For the text-containing cell, return its midpoint in [x, y] coordinate format. 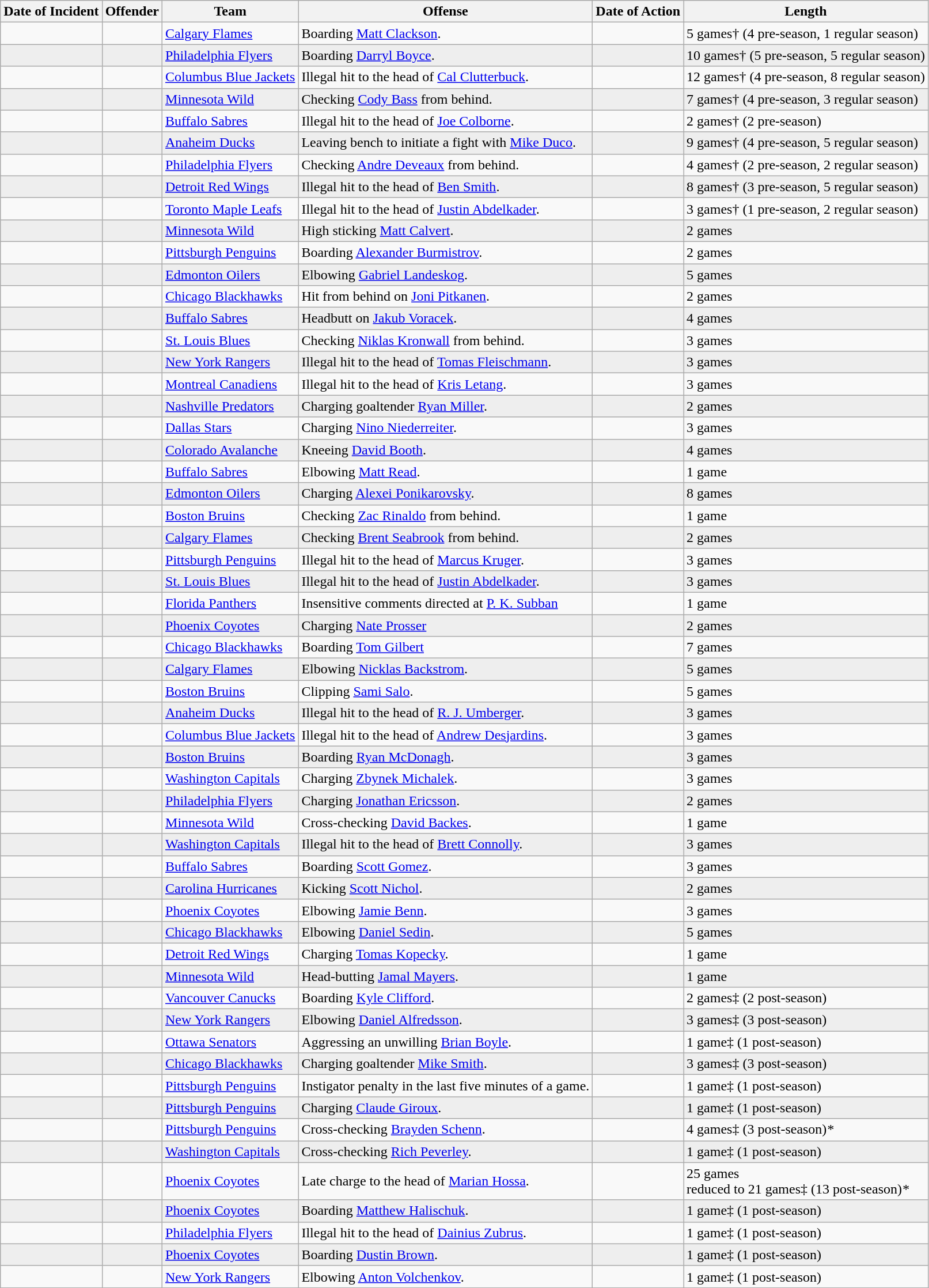
Cross-checking Rich Peverley. [446, 1151]
Leaving bench to initiate a fight with Mike Duco. [446, 143]
Boarding Scott Gomez. [446, 866]
Offender [132, 12]
Date of Action [638, 12]
9 games† (4 pre-season, 5 regular season) [806, 143]
3 games† (1 pre-season, 2 regular season) [806, 209]
4 games‡ (3 post-season)* [806, 1130]
Boarding Alexander Burmistrov. [446, 252]
Illegal hit to the head of Dainius Zubrus. [446, 1233]
Charging Alexei Ponikarovsky. [446, 494]
Illegal hit to the head of Kris Letang. [446, 384]
Cross-checking Brayden Schenn. [446, 1130]
7 games† (4 pre-season, 3 regular season) [806, 99]
Elbowing Matt Read. [446, 472]
Nashville Predators [230, 406]
Illegal hit to the head of Tomas Fleischmann. [446, 362]
Instigator penalty in the last five minutes of a game. [446, 1086]
4 games† (2 pre-season, 2 regular season) [806, 165]
Illegal hit to the head of R. J. Umberger. [446, 713]
Headbutt on Jakub Voracek. [446, 319]
Elbowing Daniel Alfredsson. [446, 1020]
Boarding Kyle Clifford. [446, 998]
Aggressing an unwilling Brian Boyle. [446, 1042]
Clipping Sami Salo. [446, 691]
Illegal hit to the head of Joe Colborne. [446, 121]
Charging Zbynek Michalek. [446, 779]
Checking Cody Bass from behind. [446, 99]
Illegal hit to the head of Cal Clutterbuck. [446, 77]
Cross-checking David Backes. [446, 823]
Charging goaltender Mike Smith. [446, 1064]
7 games [806, 647]
25 games reduced to 21 games‡ (13 post-season)* [806, 1181]
Checking Andre Deveaux from behind. [446, 165]
Date of Incident [51, 12]
Boarding Darryl Boyce. [446, 55]
Late charge to the head of Marian Hossa. [446, 1181]
Charging Claude Giroux. [446, 1108]
10 games† (5 pre-season, 5 regular season) [806, 55]
Colorado Avalanche [230, 450]
Boarding Matthew Halischuk. [446, 1211]
Dallas Stars [230, 428]
2 games† (2 pre-season) [806, 121]
Charging Tomas Kopecky. [446, 954]
Illegal hit to the head of Brett Connolly. [446, 844]
Boarding Matt Clackson. [446, 33]
12 games† (4 pre-season, 8 regular season) [806, 77]
8 games† (3 pre-season, 5 regular season) [806, 187]
Illegal hit to the head of Andrew Desjardins. [446, 735]
Florida Panthers [230, 603]
Checking Brent Seabrook from behind. [446, 537]
Charging Jonathan Ericsson. [446, 801]
Hit from behind on Joni Pitkanen. [446, 297]
Insensitive comments directed at P. K. Subban [446, 603]
Charging goaltender Ryan Miller. [446, 406]
Offense [446, 12]
Ottawa Senators [230, 1042]
Length [806, 12]
Montreal Canadiens [230, 384]
Carolina Hurricanes [230, 888]
Charging Nino Niederreiter. [446, 428]
Elbowing Anton Volchenkov. [446, 1276]
High sticking Matt Calvert. [446, 230]
Kneeing David Booth. [446, 450]
Boarding Dustin Brown. [446, 1255]
Charging Nate Prosser [446, 625]
Elbowing Daniel Sedin. [446, 932]
Checking Zac Rinaldo from behind. [446, 516]
2 games‡ (2 post-season) [806, 998]
Vancouver Canucks [230, 998]
8 games [806, 494]
5 games† (4 pre-season, 1 regular season) [806, 33]
Checking Niklas Kronwall from behind. [446, 340]
Illegal hit to the head of Marcus Kruger. [446, 559]
Boarding Ryan McDonagh. [446, 757]
Elbowing Gabriel Landeskog. [446, 275]
Boarding Tom Gilbert [446, 647]
Team [230, 12]
Elbowing Nicklas Backstrom. [446, 669]
Head-butting Jamal Mayers. [446, 976]
Elbowing Jamie Benn. [446, 910]
Toronto Maple Leafs [230, 209]
Kicking Scott Nichol. [446, 888]
Illegal hit to the head of Ben Smith. [446, 187]
